For the text-containing cell, return its midpoint in [X, Y] coordinate format. 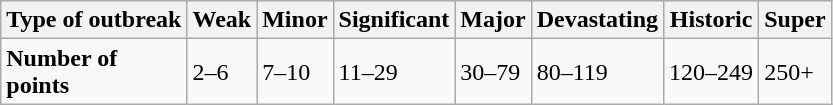
7–10 [295, 72]
Devastating [597, 20]
Minor [295, 20]
Number ofpoints [94, 72]
Major [493, 20]
Super [795, 20]
120–249 [712, 72]
Weak [222, 20]
30–79 [493, 72]
Type of outbreak [94, 20]
Historic [712, 20]
11–29 [394, 72]
2–6 [222, 72]
80–119 [597, 72]
250+ [795, 72]
Significant [394, 20]
